Capture the cell that displays the provided text and extract its (x, y) central coordinate. 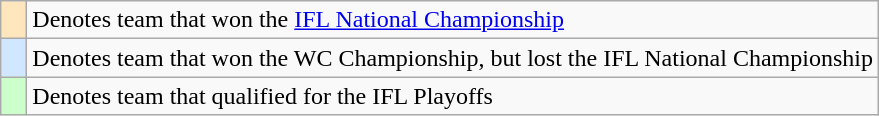
Denotes team that won the WC Championship, but lost the IFL National Championship (453, 58)
Denotes team that won the IFL National Championship (453, 20)
Denotes team that qualified for the IFL Playoffs (453, 96)
